Locate the cell with the specified text and output its (x, y) center coordinate. 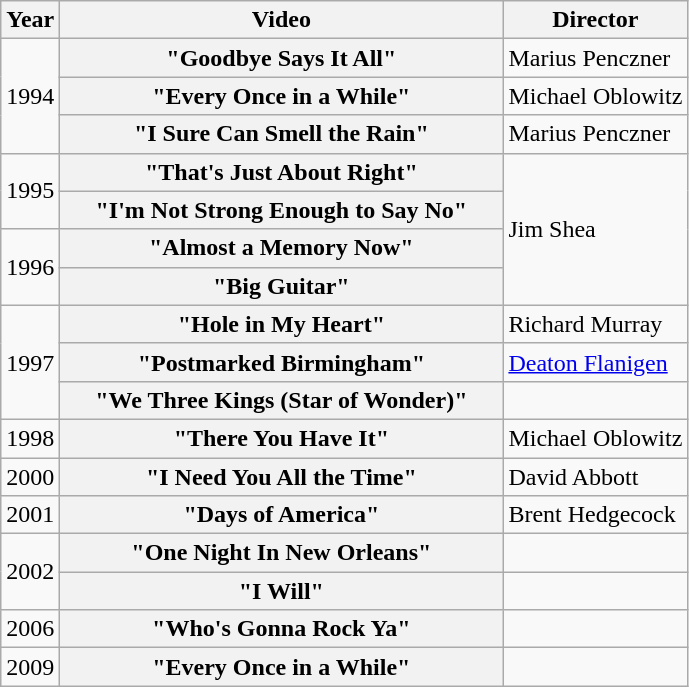
"Days of America" (282, 515)
"Hole in My Heart" (282, 324)
Director (596, 20)
Richard Murray (596, 324)
2006 (30, 629)
Brent Hedgecock (596, 515)
1997 (30, 362)
David Abbott (596, 477)
"I Need You All the Time" (282, 477)
1995 (30, 191)
"I Sure Can Smell the Rain" (282, 134)
"One Night In New Orleans" (282, 553)
1998 (30, 438)
1996 (30, 267)
"That's Just About Right" (282, 172)
"Who's Gonna Rock Ya" (282, 629)
2001 (30, 515)
1994 (30, 96)
Video (282, 20)
"There You Have It" (282, 438)
Year (30, 20)
"We Three Kings (Star of Wonder)" (282, 400)
"I'm Not Strong Enough to Say No" (282, 210)
"Postmarked Birmingham" (282, 362)
Deaton Flanigen (596, 362)
2009 (30, 667)
"I Will" (282, 591)
"Almost a Memory Now" (282, 248)
2000 (30, 477)
2002 (30, 572)
Jim Shea (596, 229)
"Big Guitar" (282, 286)
"Goodbye Says It All" (282, 58)
